Return (x, y) of the center of cell containing provided text 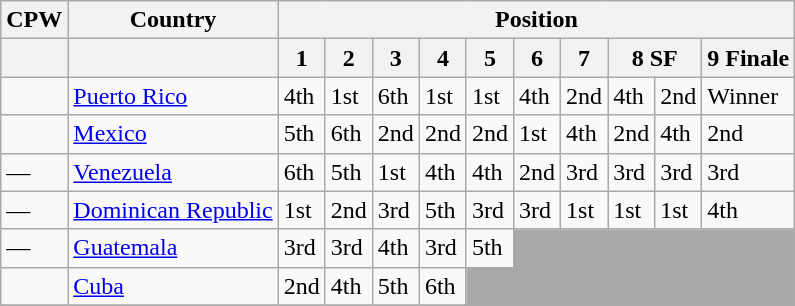
7 (584, 58)
Puerto Rico (173, 96)
5 (490, 58)
CPW (34, 20)
6 (536, 58)
Guatemala (173, 248)
2 (348, 58)
3 (396, 58)
1 (302, 58)
Country (173, 20)
4 (442, 58)
Winner (748, 96)
Venezuela (173, 172)
Dominican Republic (173, 210)
Mexico (173, 134)
Cuba (173, 286)
Position (536, 20)
8 SF (655, 58)
9 Finale (748, 58)
